Capture the cell that displays the provided text and extract its (x, y) central coordinate. 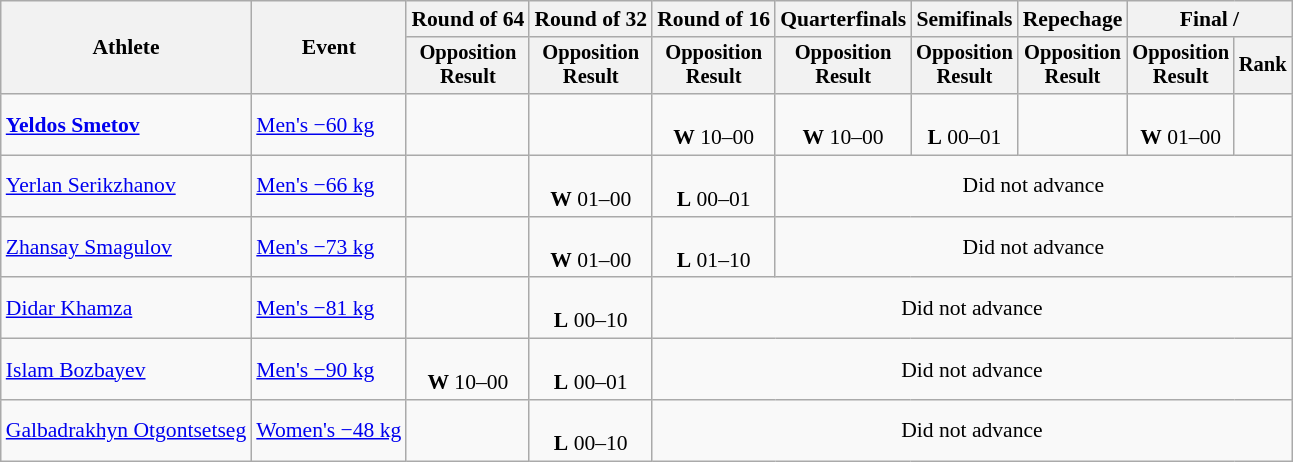
Round of 16 (714, 19)
Round of 64 (468, 19)
Islam Bozbayev (126, 370)
Athlete (126, 48)
Event (328, 48)
Rank (1263, 66)
Men's −81 kg (328, 308)
Men's −66 kg (328, 186)
Semifinals (964, 19)
Round of 32 (590, 19)
Men's −90 kg (328, 370)
Women's −48 kg (328, 430)
Men's −73 kg (328, 248)
Yerlan Serikzhanov (126, 186)
Quarterfinals (843, 19)
Didar Khamza (126, 308)
Zhansay Smagulov (126, 248)
Yeldos Smetov (126, 124)
Final / (1209, 19)
Repechage (1073, 19)
L 01–10 (714, 248)
Galbadrakhyn Otgontsetseg (126, 430)
Men's −60 kg (328, 124)
